Capture the cell that displays the provided text and extract its (X, Y) central coordinate. 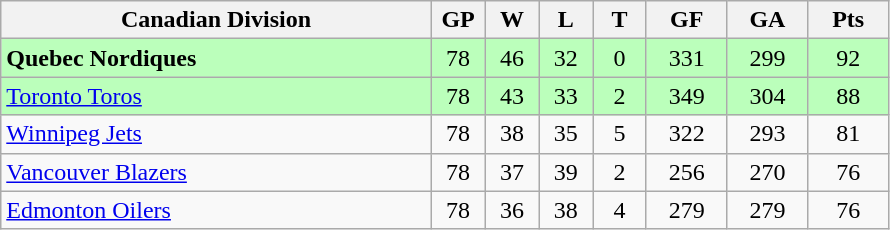
5 (620, 134)
270 (768, 172)
331 (686, 58)
43 (512, 96)
349 (686, 96)
Toronto Toros (216, 96)
T (620, 20)
L (566, 20)
256 (686, 172)
92 (848, 58)
32 (566, 58)
81 (848, 134)
37 (512, 172)
Edmonton Oilers (216, 210)
Canadian Division (216, 20)
W (512, 20)
293 (768, 134)
36 (512, 210)
35 (566, 134)
322 (686, 134)
0 (620, 58)
33 (566, 96)
88 (848, 96)
Quebec Nordiques (216, 58)
Vancouver Blazers (216, 172)
GP (458, 20)
4 (620, 210)
299 (768, 58)
Winnipeg Jets (216, 134)
GA (768, 20)
304 (768, 96)
GF (686, 20)
39 (566, 172)
Pts (848, 20)
46 (512, 58)
